Find where the given text appears and provide that cell's center as [X, Y] coordinate. 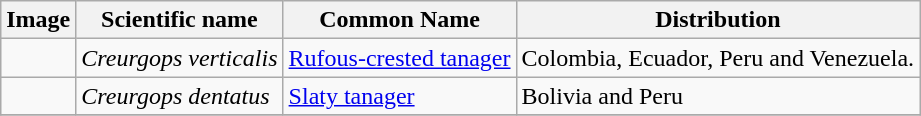
Creurgops dentatus [180, 96]
Bolivia and Peru [718, 96]
Creurgops verticalis [180, 58]
Distribution [718, 20]
Image [38, 20]
Common Name [400, 20]
Scientific name [180, 20]
Colombia, Ecuador, Peru and Venezuela. [718, 58]
Slaty tanager [400, 96]
Rufous-crested tanager [400, 58]
